Capture the cell that displays the provided text and extract its [X, Y] central coordinate. 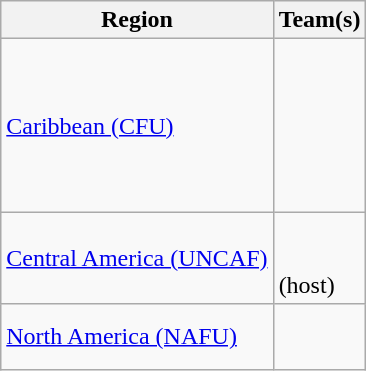
North America (NAFU) [137, 336]
Region [137, 20]
Team(s) [320, 20]
Caribbean (CFU) [137, 126]
(host) [320, 258]
Central America (UNCAF) [137, 258]
